Locate the cell with the specified text and output its (X, Y) center coordinate. 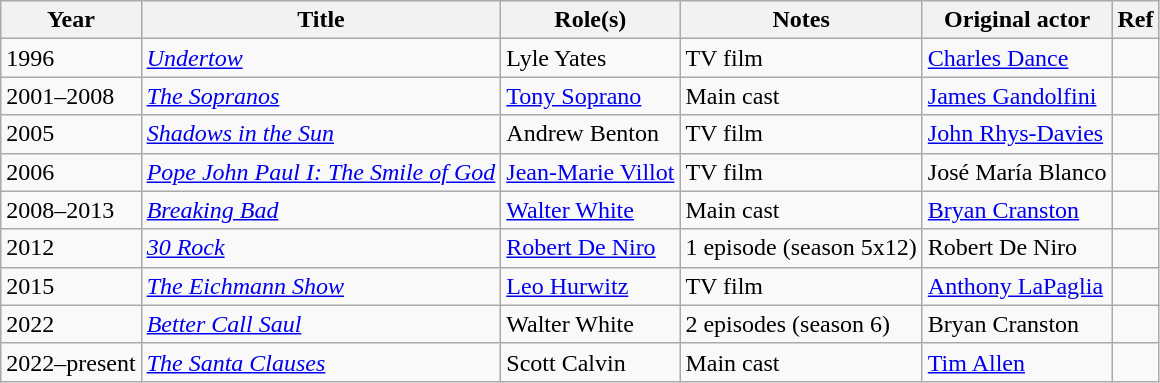
Andrew Benton (590, 134)
1 episode (season 5x12) (801, 248)
Anthony LaPaglia (1017, 286)
2008–2013 (71, 210)
José María Blanco (1017, 172)
The Santa Clauses (321, 362)
Tim Allen (1017, 362)
Shadows in the Sun (321, 134)
Pope John Paul I: The Smile of God (321, 172)
The Eichmann Show (321, 286)
Scott Calvin (590, 362)
2012 (71, 248)
Charles Dance (1017, 58)
Breaking Bad (321, 210)
2001–2008 (71, 96)
James Gandolfini (1017, 96)
2006 (71, 172)
2022–present (71, 362)
Title (321, 20)
30 Rock (321, 248)
Better Call Saul (321, 324)
Role(s) (590, 20)
2 episodes (season 6) (801, 324)
Jean-Marie Villot (590, 172)
Leo Hurwitz (590, 286)
Year (71, 20)
1996 (71, 58)
Notes (801, 20)
Undertow (321, 58)
Lyle Yates (590, 58)
2015 (71, 286)
2022 (71, 324)
2005 (71, 134)
The Sopranos (321, 96)
Tony Soprano (590, 96)
John Rhys-Davies (1017, 134)
Ref (1136, 20)
Original actor (1017, 20)
